Provide the [x, y] coordinate of the cell's center where the given text is located.  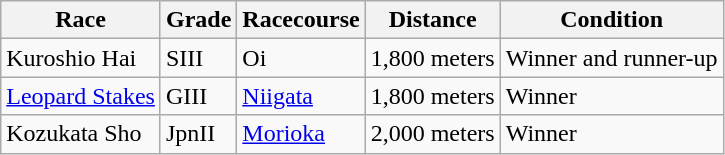
Winner and runner-up [612, 58]
Kuroshio Hai [81, 58]
Racecourse [301, 20]
Condition [612, 20]
2,000 meters [432, 134]
SIII [198, 58]
GIII [198, 96]
Oi [301, 58]
Morioka [301, 134]
Grade [198, 20]
Distance [432, 20]
Kozukata Sho [81, 134]
Leopard Stakes [81, 96]
Race [81, 20]
Niigata [301, 96]
JpnII [198, 134]
